Output the (x, y) coordinate of the center of the cell containing the given text.  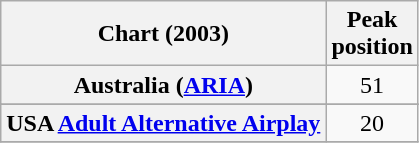
USA Adult Alternative Airplay (164, 123)
51 (372, 85)
Peakposition (372, 34)
Australia (ARIA) (164, 85)
20 (372, 123)
Chart (2003) (164, 34)
